Provide the [X, Y] coordinate of the cell's center where the given text is located.  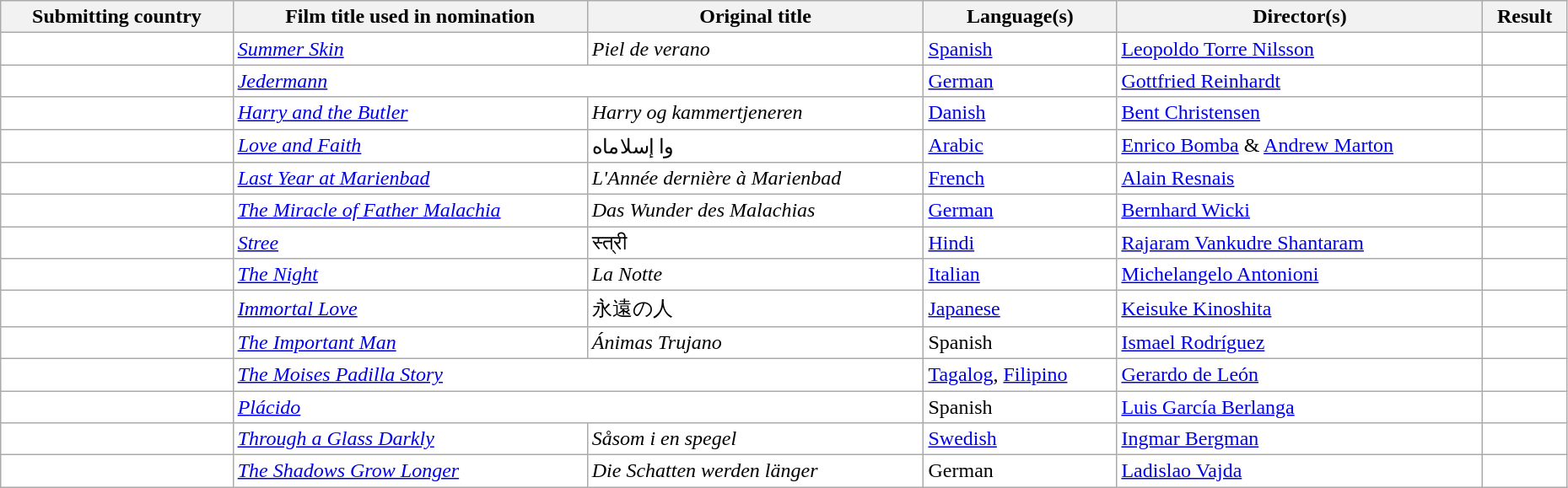
Tagalog, Filipino [1021, 374]
Result [1525, 17]
Language(s) [1021, 17]
La Notte [756, 275]
Die Schatten werden länger [756, 471]
The Moises Padilla Story [579, 374]
Immortal Love [410, 308]
Harry and the Butler [410, 113]
The Important Man [410, 342]
French [1021, 179]
The Miracle of Father Malachia [410, 211]
Last Year at Marienbad [410, 179]
Såsom i en spegel [756, 439]
Piel de verano [756, 49]
永遠の人 [756, 308]
Danish [1021, 113]
Enrico Bomba & Andrew Marton [1300, 146]
Michelangelo Antonioni [1300, 275]
Ismael Rodríguez [1300, 342]
The Shadows Grow Longer [410, 471]
وا إسلاماه [756, 146]
Submitting country [116, 17]
Gerardo de León [1300, 374]
L'Année dernière à Marienbad [756, 179]
Ánimas Trujano [756, 342]
Leopoldo Torre Nilsson [1300, 49]
Italian [1021, 275]
Ladislao Vajda [1300, 471]
Arabic [1021, 146]
Luis García Berlanga [1300, 407]
The Night [410, 275]
Bent Christensen [1300, 113]
Gottfried Reinhardt [1300, 81]
Rajaram Vankudre Shantaram [1300, 243]
Bernhard Wicki [1300, 211]
Ingmar Bergman [1300, 439]
Das Wunder des Malachias [756, 211]
Love and Faith [410, 146]
Harry og kammertjeneren [756, 113]
Keisuke Kinoshita [1300, 308]
Japanese [1021, 308]
Through a Glass Darkly [410, 439]
Swedish [1021, 439]
Summer Skin [410, 49]
Jedermann [579, 81]
Alain Resnais [1300, 179]
Stree [410, 243]
स्त्री [756, 243]
Hindi [1021, 243]
Plácido [579, 407]
Director(s) [1300, 17]
Original title [756, 17]
Film title used in nomination [410, 17]
